Return the (x, y) coordinate for the center point of the cell that contains the specified text.  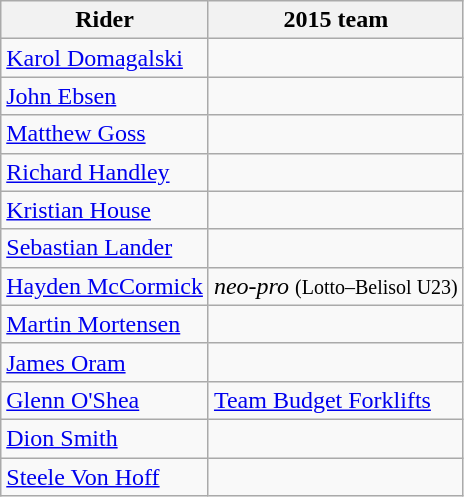
Steele Von Hoff (105, 477)
Kristian House (105, 210)
John Ebsen (105, 96)
Karol Domagalski (105, 58)
neo-pro (Lotto–Belisol U23) (336, 286)
Team Budget Forklifts (336, 400)
Hayden McCormick (105, 286)
Dion Smith (105, 438)
James Oram (105, 362)
2015 team (336, 20)
Sebastian Lander (105, 248)
Matthew Goss (105, 134)
Rider (105, 20)
Martin Mortensen (105, 324)
Glenn O'Shea (105, 400)
Richard Handley (105, 172)
